Provide the (x, y) coordinate of the cell's center where the given text is located.  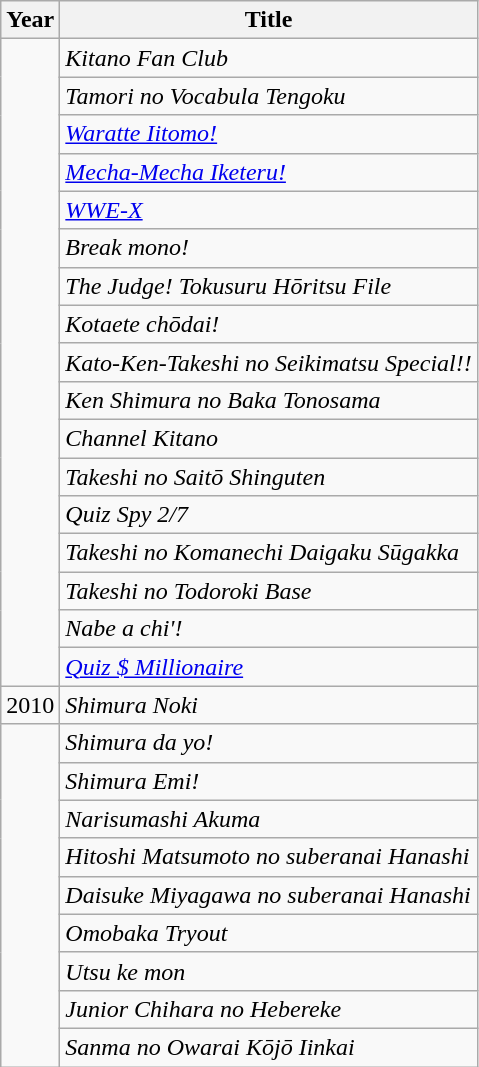
Quiz $ Millionaire (268, 667)
2010 (30, 705)
Omobaka Tryout (268, 933)
Junior Chihara no Hebereke (268, 1009)
Quiz Spy 2/7 (268, 515)
Ken Shimura no Baka Tonosama (268, 400)
Shimura Noki (268, 705)
Tamori no Vocabula Tengoku (268, 96)
The Judge! Tokusuru Hōritsu File (268, 286)
Daisuke Miyagawa no suberanai Hanashi (268, 895)
Narisumashi Akuma (268, 819)
Takeshi no Komanechi Daigaku Sūgakka (268, 553)
Utsu ke mon (268, 971)
Hitoshi Matsumoto no suberanai Hanashi (268, 857)
Break mono! (268, 248)
Channel Kitano (268, 438)
Mecha-Mecha Iketeru! (268, 172)
Title (268, 20)
Kato-Ken-Takeshi no Seikimatsu Special!! (268, 362)
Sanma no Owarai Kōjō Iinkai (268, 1047)
Nabe a chi'! (268, 629)
Shimura da yo! (268, 743)
Kotaete chōdai! (268, 324)
Waratte Iitomo! (268, 134)
Takeshi no Todoroki Base (268, 591)
Shimura Emi! (268, 781)
Takeshi no Saitō Shinguten (268, 477)
Year (30, 20)
WWE-X (268, 210)
Kitano Fan Club (268, 58)
